Capture the cell that displays the provided text and extract its (X, Y) central coordinate. 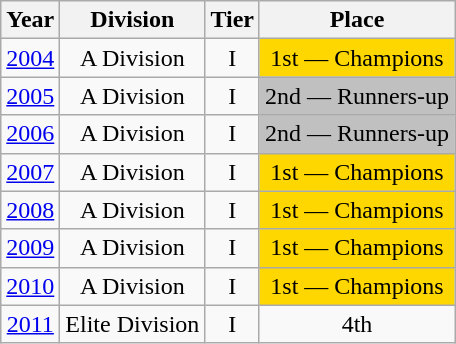
2007 (30, 172)
Tier (232, 20)
4th (356, 324)
2004 (30, 58)
2005 (30, 96)
2009 (30, 248)
Division (132, 20)
2006 (30, 134)
2008 (30, 210)
2010 (30, 286)
2011 (30, 324)
Year (30, 20)
Place (356, 20)
Elite Division (132, 324)
